For the text-containing cell, return its midpoint in [X, Y] coordinate format. 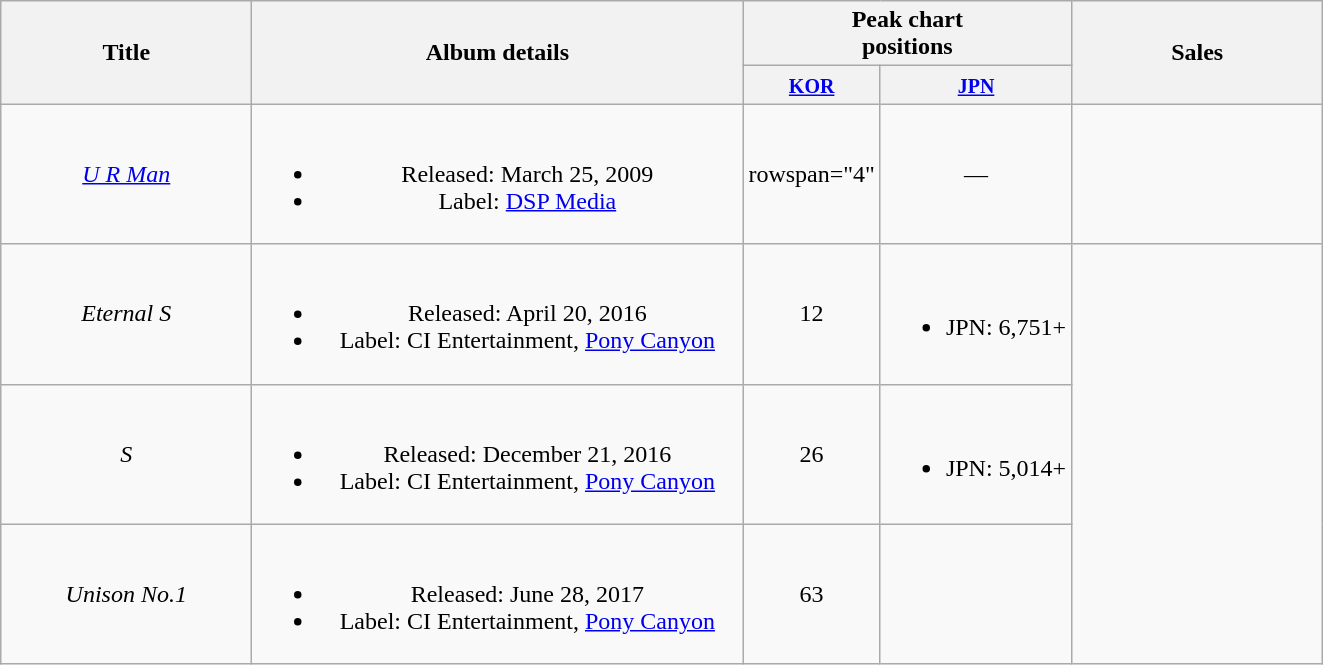
Released: April 20, 2016Label: CI Entertainment, Pony Canyon [498, 314]
— [976, 174]
KOR [812, 85]
Released: December 21, 2016Label: CI Entertainment, Pony Canyon [498, 454]
JPN: 5,014+ [976, 454]
S [126, 454]
Peak chart positions [908, 34]
Album details [498, 52]
26 [812, 454]
Released: March 25, 2009Label: DSP Media [498, 174]
U R Man [126, 174]
12 [812, 314]
Released: June 28, 2017Label: CI Entertainment, Pony Canyon [498, 594]
JPN: 6,751+ [976, 314]
Eternal S [126, 314]
rowspan="4" [812, 174]
Title [126, 52]
Unison No.1 [126, 594]
Sales [1198, 52]
63 [812, 594]
JPN [976, 85]
